For the text-containing cell, return its midpoint in [x, y] coordinate format. 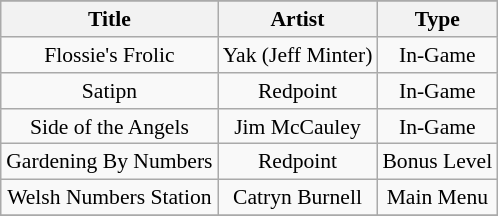
Satipn [109, 91]
Title [109, 19]
Side of the Angels [109, 126]
Flossie's Frolic [109, 55]
Jim McCauley [298, 126]
Main Menu [437, 197]
Gardening By Numbers [109, 162]
Yak (Jeff Minter) [298, 55]
Artist [298, 19]
Catryn Burnell [298, 197]
Welsh Numbers Station [109, 197]
Type [437, 19]
Bonus Level [437, 162]
